Output the [x, y] coordinate of the center of the cell containing the given text.  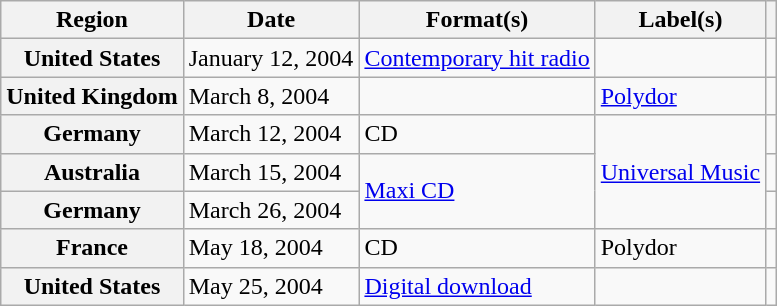
Digital download [477, 286]
Label(s) [680, 20]
March 26, 2004 [271, 210]
May 18, 2004 [271, 248]
France [92, 248]
Format(s) [477, 20]
January 12, 2004 [271, 58]
May 25, 2004 [271, 286]
Universal Music [680, 172]
March 12, 2004 [271, 134]
Region [92, 20]
Date [271, 20]
March 15, 2004 [271, 172]
United Kingdom [92, 96]
Contemporary hit radio [477, 58]
March 8, 2004 [271, 96]
Australia [92, 172]
Maxi CD [477, 191]
